For the text-containing cell, return its midpoint in [X, Y] coordinate format. 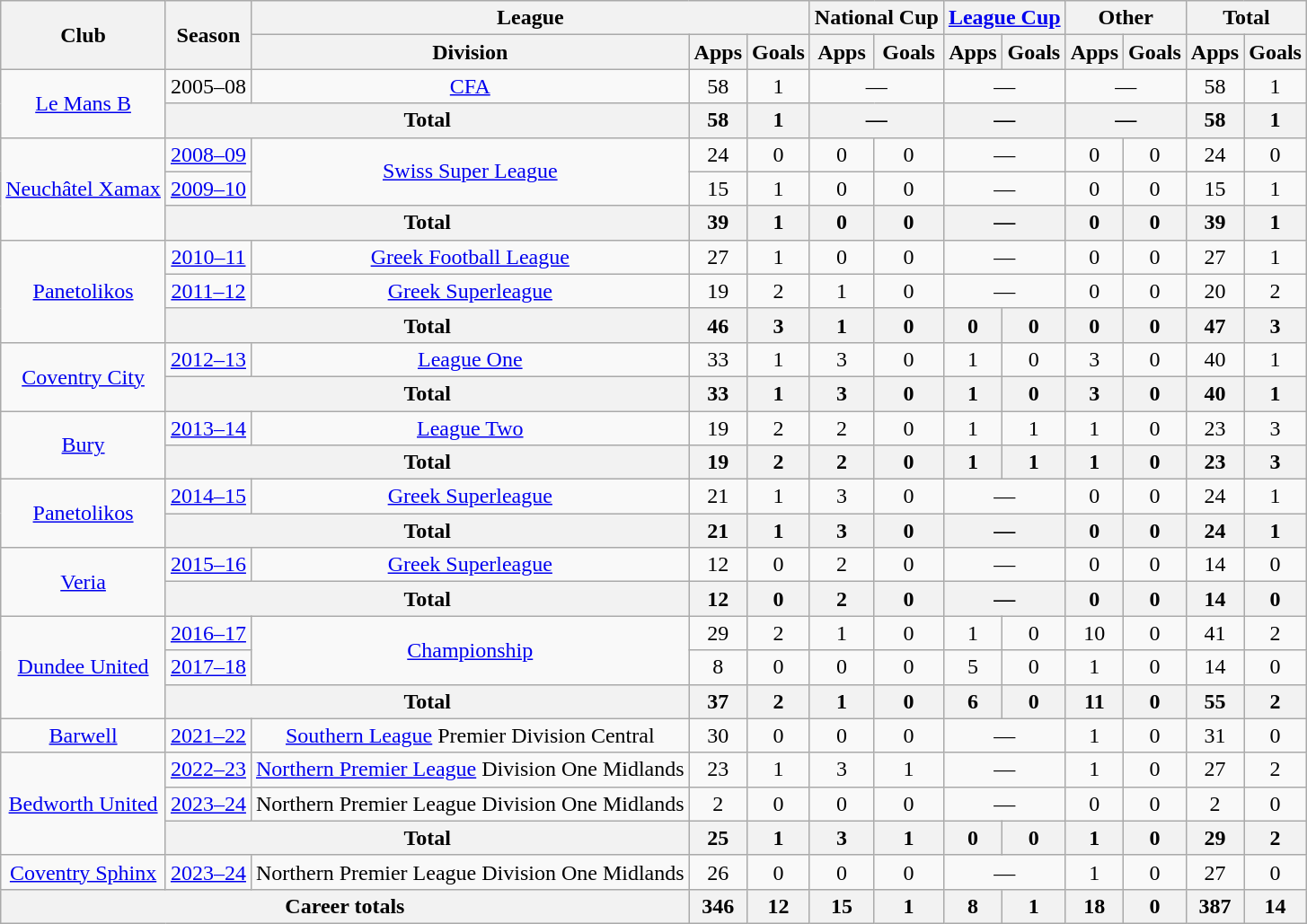
18 [1094, 906]
Dundee United [84, 667]
2013–14 [208, 428]
2014–15 [208, 497]
2012–13 [208, 359]
Bury [84, 445]
46 [718, 325]
11 [1094, 701]
31 [1214, 735]
41 [1214, 633]
League [530, 18]
Other [1126, 18]
10 [1094, 633]
5 [972, 667]
Coventry City [84, 376]
2005–08 [208, 86]
2022–23 [208, 770]
2017–18 [208, 667]
37 [718, 701]
2008–09 [208, 154]
387 [1214, 906]
2016–17 [208, 633]
47 [1214, 325]
25 [718, 838]
20 [1214, 291]
League Cup [1004, 18]
Southern League Premier Division Central [470, 735]
Career totals [345, 906]
2011–12 [208, 291]
Le Mans B [84, 103]
Bedworth United [84, 804]
Greek Football League [470, 257]
Club [84, 35]
2015–16 [208, 565]
Season [208, 35]
2021–22 [208, 735]
League One [470, 359]
Barwell [84, 735]
CFA [470, 86]
Neuchâtel Xamax [84, 189]
346 [718, 906]
League Two [470, 428]
2009–10 [208, 189]
Veria [84, 582]
Division [470, 52]
30 [718, 735]
6 [972, 701]
55 [1214, 701]
Swiss Super League [470, 172]
Coventry Sphinx [84, 872]
Championship [470, 650]
National Cup [877, 18]
26 [718, 872]
2010–11 [208, 257]
